Find where the given text appears and provide that cell's center as [x, y] coordinate. 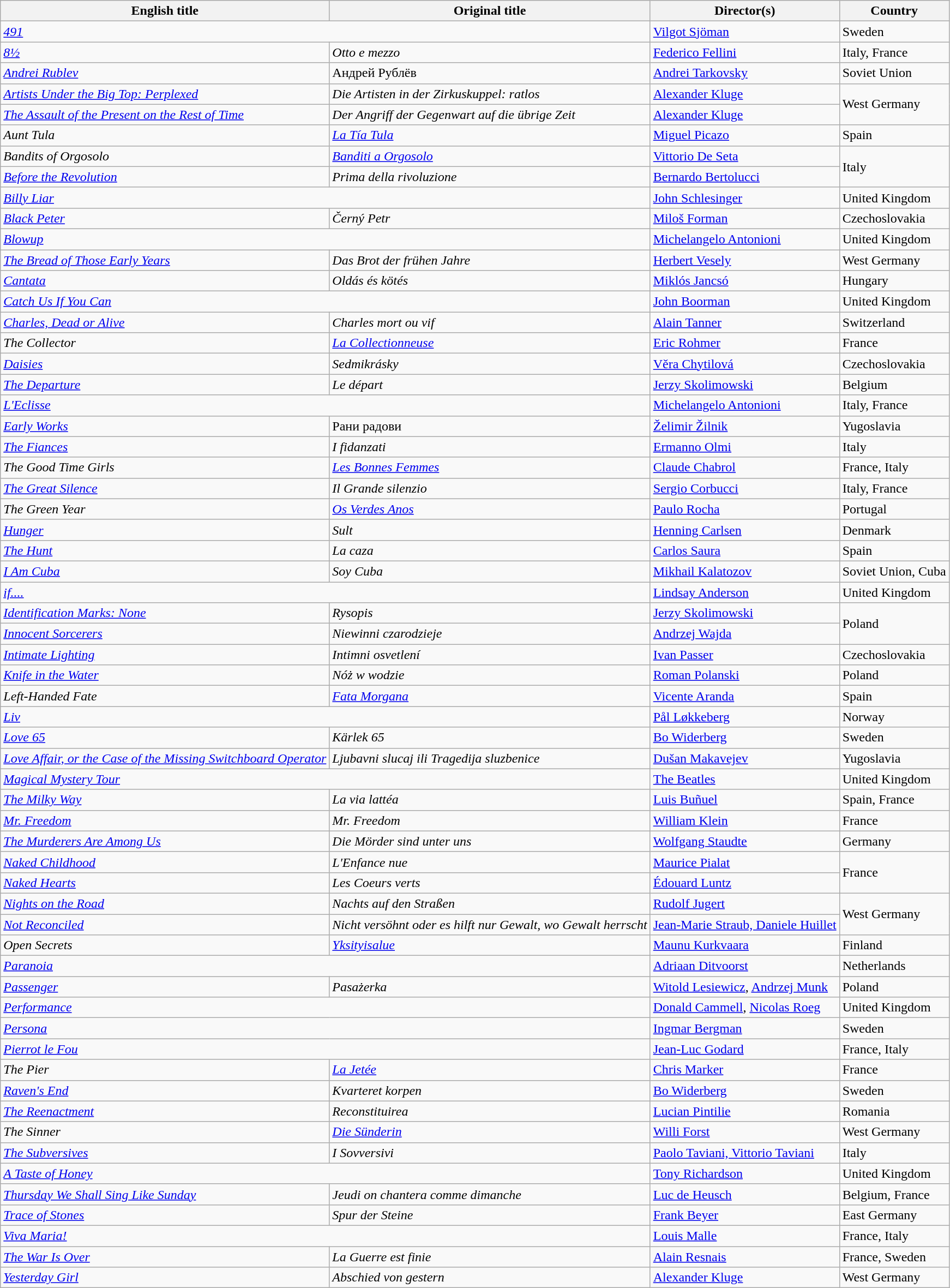
if.... [325, 592]
The Subversives [165, 1153]
Vicente Aranda [745, 696]
Das Brot der frühen Jahre [490, 260]
Finland [894, 945]
Claude Chabrol [745, 468]
Fata Morgana [490, 696]
Performance [325, 1008]
Open Secrets [165, 945]
Věra Chytilová [745, 364]
Hungary [894, 281]
Belgium, France [894, 1194]
Mikhail Kalatozov [745, 571]
Prima della rivoluzione [490, 177]
La Jetée [490, 1070]
Viva Maria! [325, 1236]
Andrei Rublev [165, 73]
Aunt Tula [165, 135]
Sult [490, 530]
The Departure [165, 385]
Chris Marker [745, 1070]
Luis Buñuel [745, 800]
The Hunt [165, 550]
Tony Richardson [745, 1173]
The Great Silence [165, 488]
Niewinni czarodzieje [490, 634]
The Sinner [165, 1132]
Cantata [165, 281]
Андрей Рублёв [490, 73]
Les Coeurs verts [490, 883]
The Pier [165, 1070]
Frank Beyer [745, 1215]
Black Peter [165, 218]
Soviet Union [894, 73]
The Beatles [745, 779]
Édouard Luntz [745, 883]
Soviet Union, Cuba [894, 571]
Thursday We Shall Sing Like Sunday [165, 1194]
Kvarteret korpen [490, 1091]
Miguel Picazo [745, 135]
Bandits of Orgosolo [165, 156]
Kärlek 65 [490, 738]
La Tía Tula [490, 135]
Lindsay Anderson [745, 592]
Alain Tanner [745, 322]
Bernardo Bertolucci [745, 177]
Reconstituirea [490, 1111]
Ivan Passer [745, 655]
Witold Lesiewicz, Andrzej Munk [745, 987]
Maurice Pialat [745, 862]
Der Angriff der Gegenwart auf die übrige Zeit [490, 115]
Ermanno Olmi [745, 447]
Love Affair, or the Case of the Missing Switchboard Operator [165, 758]
La caza [490, 550]
Artists Under the Big Top: Perplexed [165, 94]
A Taste of Honey [325, 1173]
Knife in the Water [165, 675]
Abschied von gestern [490, 1278]
Paolo Taviani, Vittorio Taviani [745, 1153]
Luc de Heusch [745, 1194]
Soy Cuba [490, 571]
I fidanzati [490, 447]
Černý Petr [490, 218]
L'Eclisse [325, 405]
Vittorio De Seta [745, 156]
Denmark [894, 530]
Liv [325, 717]
Les Bonnes Femmes [490, 468]
Pasażerka [490, 987]
Naked Childhood [165, 862]
William Klein [745, 820]
Die Mörder sind unter uns [490, 841]
Magical Mystery Tour [325, 779]
Director(s) [745, 11]
East Germany [894, 1215]
Ljubavni slucaj ili Tragedija sluzbenice [490, 758]
Rudolf Jugert [745, 903]
The Murderers Are Among Us [165, 841]
Charles mort ou vif [490, 322]
John Boorman [745, 302]
Os Verdes Anos [490, 509]
Switzerland [894, 322]
Nachts auf den Straßen [490, 903]
The War Is Over [165, 1256]
Federico Fellini [745, 52]
Spur der Steine [490, 1215]
Daisies [165, 364]
Germany [894, 841]
Carlos Saura [745, 550]
Early Works [165, 426]
Nicht versöhnt oder es hilft nur Gewalt, wo Gewalt herrscht [490, 925]
Alain Resnais [745, 1256]
Belgium [894, 385]
Spain, France [894, 800]
I Am Cuba [165, 571]
Le départ [490, 385]
The Milky Way [165, 800]
Left-Handed Fate [165, 696]
Persona [325, 1028]
Paranoia [325, 966]
Dušan Makavejev [745, 758]
Before the Revolution [165, 177]
Country [894, 11]
Naked Hearts [165, 883]
Identification Marks: None [165, 613]
Andrei Tarkovsky [745, 73]
Banditi a Orgosolo [490, 156]
The Bread of Those Early Years [165, 260]
Portugal [894, 509]
Sedmikrásky [490, 364]
Paulo Rocha [745, 509]
Netherlands [894, 966]
Catch Us If You Can [325, 302]
The Fiances [165, 447]
I Sovversivi [490, 1153]
Miloš Forman [745, 218]
Roman Polanski [745, 675]
Wolfgang Staudte [745, 841]
Lucian Pintilie [745, 1111]
Jeudi on chantera comme dimanche [490, 1194]
Donald Cammell, Nicolas Roeg [745, 1008]
Eric Rohmer [745, 343]
Želimir Žilnik [745, 426]
Pierrot le Fou [325, 1049]
Maunu Kurkvaara [745, 945]
Ingmar Bergman [745, 1028]
8½ [165, 52]
La via lattéa [490, 800]
Raven's End [165, 1091]
France, Sweden [894, 1256]
The Assault of the Present on the Rest of Time [165, 115]
491 [325, 32]
Pål Løkkeberg [745, 717]
Hunger [165, 530]
The Good Time Girls [165, 468]
Рани радови [490, 426]
Otto e mezzo [490, 52]
Il Grande silenzio [490, 488]
John Schlesinger [745, 197]
Vilgot Sjöman [745, 32]
Miklós Jancsó [745, 281]
Yksityisalue [490, 945]
Passenger [165, 987]
Nights on the Road [165, 903]
Original title [490, 11]
La Guerre est finie [490, 1256]
Intimni osvetlení [490, 655]
Rysopis [490, 613]
Jean-Luc Godard [745, 1049]
Romania [894, 1111]
Adriaan Ditvoorst [745, 966]
Innocent Sorcerers [165, 634]
Love 65 [165, 738]
Nóż w wodzie [490, 675]
Jean-Marie Straub, Daniele Huillet [745, 925]
Billy Liar [325, 197]
Louis Malle [745, 1236]
Die Artisten in der Zirkuskuppel: ratlos [490, 94]
La Collectionneuse [490, 343]
The Green Year [165, 509]
Intimate Lighting [165, 655]
English title [165, 11]
The Collector [165, 343]
Not Reconciled [165, 925]
Willi Forst [745, 1132]
Henning Carlsen [745, 530]
Oldás és kötés [490, 281]
Trace of Stones [165, 1215]
Norway [894, 717]
Blowup [325, 239]
Sergio Corbucci [745, 488]
Yesterday Girl [165, 1278]
Die Sünderin [490, 1132]
L'Enfance nue [490, 862]
Charles, Dead or Alive [165, 322]
The Reenactment [165, 1111]
Andrzej Wajda [745, 634]
Herbert Vesely [745, 260]
